Detect which cell encompasses the target text, then output its [X, Y] center coordinate. 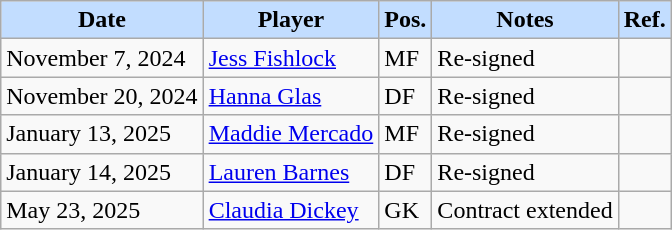
Claudia Dickey [291, 210]
Maddie Mercado [291, 134]
GK [406, 210]
Date [102, 20]
November 7, 2024 [102, 58]
November 20, 2024 [102, 96]
January 14, 2025 [102, 172]
Jess Fishlock [291, 58]
Notes [525, 20]
January 13, 2025 [102, 134]
Ref. [644, 20]
Lauren Barnes [291, 172]
Player [291, 20]
Pos. [406, 20]
May 23, 2025 [102, 210]
Contract extended [525, 210]
Hanna Glas [291, 96]
